Search for the cell housing the specified text and yield its [x, y] center coordinate. 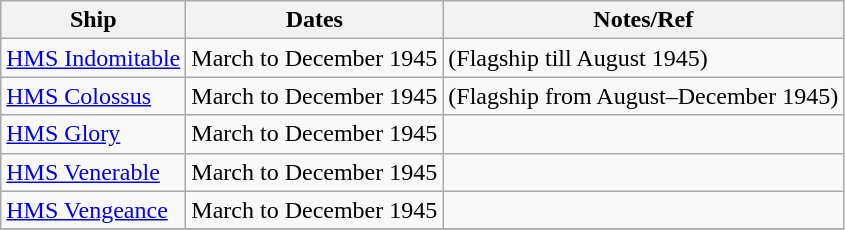
HMS Vengeance [94, 210]
HMS Indomitable [94, 58]
Notes/Ref [644, 20]
(Flagship from August–December 1945) [644, 96]
Dates [314, 20]
HMS Glory [94, 134]
Ship [94, 20]
HMS Venerable [94, 172]
(Flagship till August 1945) [644, 58]
HMS Colossus [94, 96]
